Pinpoint the cell where the given text exists, returning its (X, Y) midpoint coordinate. 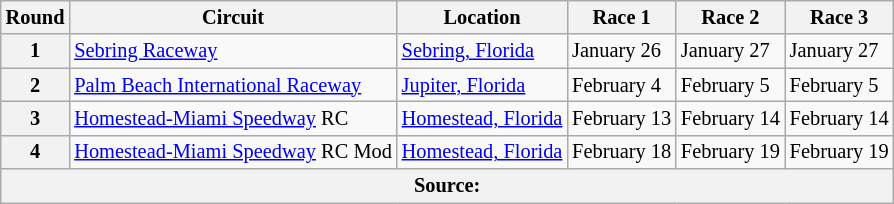
Race 3 (840, 17)
4 (36, 152)
Race 1 (622, 17)
Sebring Raceway (232, 51)
January 26 (622, 51)
Palm Beach International Raceway (232, 85)
3 (36, 118)
February 13 (622, 118)
February 18 (622, 152)
February 4 (622, 85)
Round (36, 17)
Jupiter, Florida (482, 85)
Location (482, 17)
Homestead-Miami Speedway RC Mod (232, 152)
Source: (448, 186)
2 (36, 85)
Homestead-Miami Speedway RC (232, 118)
Race 2 (730, 17)
Sebring, Florida (482, 51)
Circuit (232, 17)
1 (36, 51)
